Return the (X, Y) coordinate for the center point of the cell that contains the specified text.  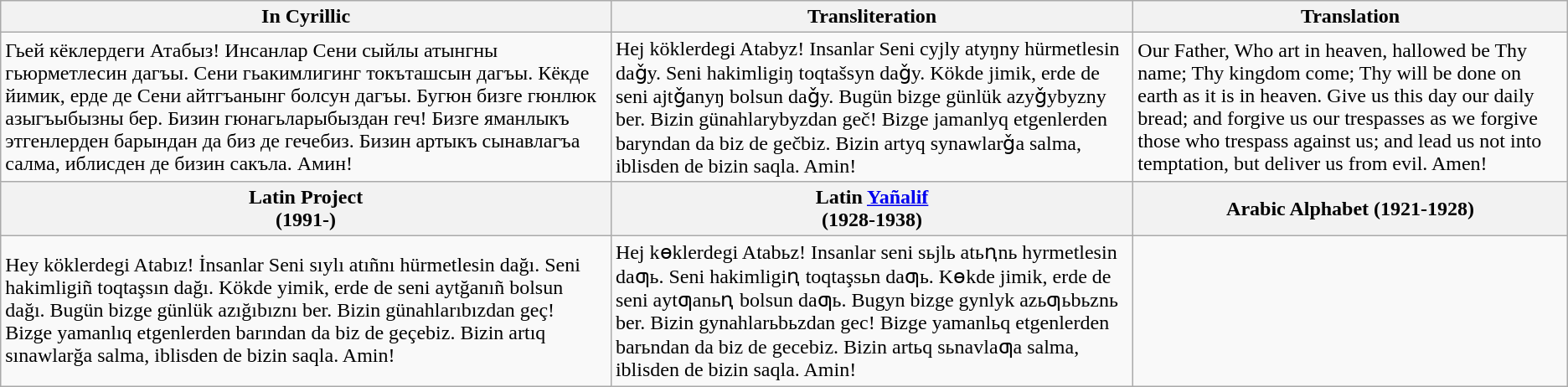
Latin Yañalif (1928-1938) (871, 208)
Latin Project (1991-) (307, 208)
In Cyrillic (307, 17)
Arabic Alphabet (1921-1928) (1350, 208)
Transliteration (871, 17)
Translation (1350, 17)
